Pinpoint the cell where the given text exists, returning its (x, y) midpoint coordinate. 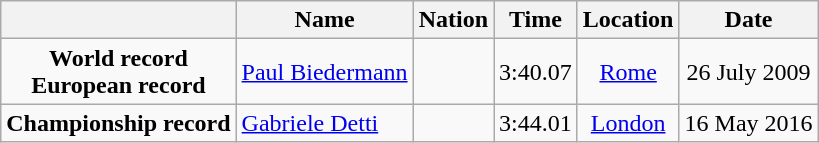
World recordEuropean record (118, 72)
Name (324, 20)
Time (536, 20)
Paul Biedermann (324, 72)
London (628, 123)
Gabriele Detti (324, 123)
16 May 2016 (748, 123)
3:44.01 (536, 123)
Championship record (118, 123)
Rome (628, 72)
Nation (453, 20)
3:40.07 (536, 72)
Location (628, 20)
Date (748, 20)
26 July 2009 (748, 72)
